Return the [X, Y] coordinate for the center point of the cell that contains the specified text.  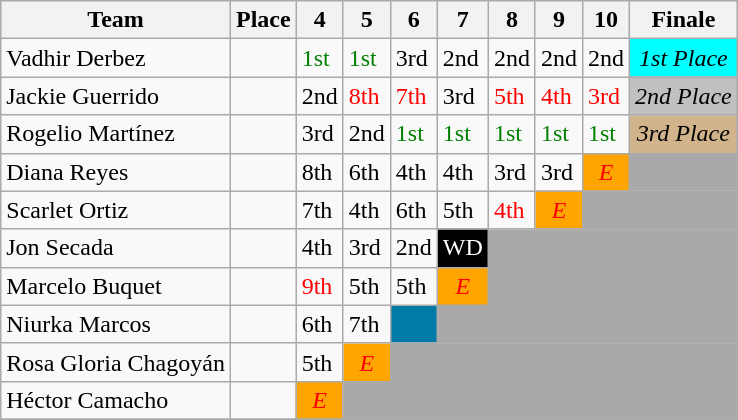
9th [320, 286]
1st Place [684, 58]
Jackie Guerrido [116, 96]
Rogelio Martínez [116, 134]
Diana Reyes [116, 172]
5 [366, 20]
10 [606, 20]
Vadhir Derbez [116, 58]
7 [462, 20]
2nd Place [684, 96]
Team [116, 20]
6 [414, 20]
Scarlet Ortiz [116, 210]
3rd Place [684, 134]
Place [263, 20]
Finale [684, 20]
WD [462, 248]
Marcelo Buquet [116, 286]
9 [558, 20]
Héctor Camacho [116, 400]
Rosa Gloria Chagoyán [116, 362]
Niurka Marcos [116, 324]
8 [512, 20]
4 [320, 20]
Jon Secada [116, 248]
